Pinpoint the cell where the given text exists, returning its (X, Y) midpoint coordinate. 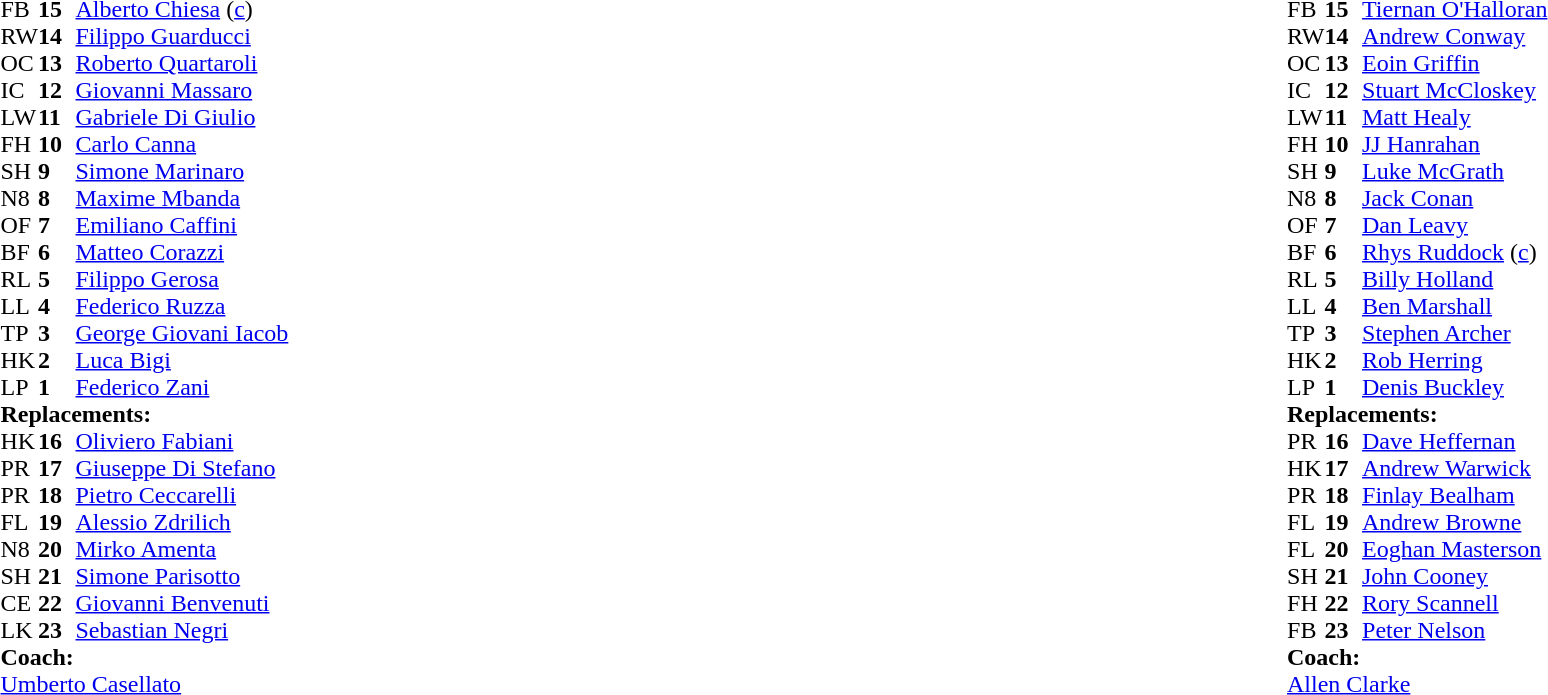
Federico Ruzza (182, 306)
Sebastian Negri (182, 630)
Alessio Zdrilich (182, 522)
CE (19, 604)
Pietro Ceccarelli (182, 496)
Eoghan Masterson (1454, 550)
Finlay Bealham (1454, 496)
John Cooney (1454, 576)
Maxime Mbanda (182, 198)
George Giovani Iacob (182, 334)
LK (19, 630)
Luke McGrath (1454, 172)
Giovanni Massaro (182, 90)
Dan Leavy (1454, 226)
Luca Bigi (182, 360)
Andrew Warwick (1454, 468)
Simone Marinaro (182, 172)
Matteo Corazzi (182, 252)
Federico Zani (182, 388)
Giuseppe Di Stefano (182, 468)
Oliviero Fabiani (182, 442)
Rob Herring (1454, 360)
Peter Nelson (1454, 630)
Simone Parisotto (182, 576)
FB (1306, 630)
Gabriele Di Giulio (182, 118)
Stephen Archer (1454, 334)
Jack Conan (1454, 198)
Dave Heffernan (1454, 442)
Roberto Quartaroli (182, 64)
Emiliano Caffini (182, 226)
Carlo Canna (182, 144)
Andrew Browne (1454, 522)
Rhys Ruddock (c) (1454, 252)
JJ Hanrahan (1454, 144)
Filippo Guarducci (182, 36)
Billy Holland (1454, 280)
Filippo Gerosa (182, 280)
Denis Buckley (1454, 388)
Rory Scannell (1454, 604)
Mirko Amenta (182, 550)
Stuart McCloskey (1454, 90)
Eoin Griffin (1454, 64)
Andrew Conway (1454, 36)
Matt Healy (1454, 118)
Ben Marshall (1454, 306)
Giovanni Benvenuti (182, 604)
